Identify which cell holds the provided text, then report its (x, y) central coordinate. 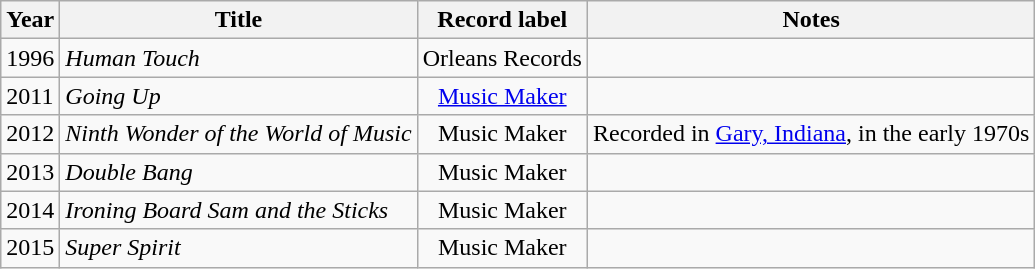
2011 (30, 96)
Ninth Wonder of the World of Music (238, 134)
2012 (30, 134)
Title (238, 20)
Orleans Records (502, 58)
2014 (30, 210)
Human Touch (238, 58)
2013 (30, 172)
Record label (502, 20)
1996 (30, 58)
Super Spirit (238, 248)
Going Up (238, 96)
Recorded in Gary, Indiana, in the early 1970s (810, 134)
Ironing Board Sam and the Sticks (238, 210)
Double Bang (238, 172)
Year (30, 20)
2015 (30, 248)
Notes (810, 20)
